Return the (X, Y) coordinate for the center point of the cell that contains the specified text.  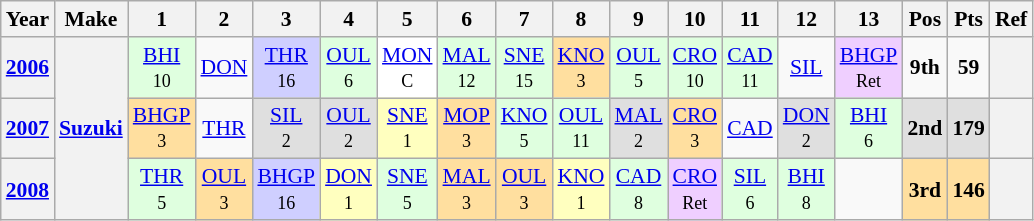
5 (408, 19)
THR5 (162, 190)
BHGPRet (869, 68)
CRO3 (696, 128)
MONC (408, 68)
CAD (750, 128)
4 (348, 19)
KNO3 (582, 68)
THR16 (286, 68)
CRORet (696, 190)
9th (924, 68)
DON1 (348, 190)
DON (224, 68)
MAL3 (467, 190)
2006 (28, 68)
SIL2 (286, 128)
179 (968, 128)
OUL2 (348, 128)
MAL2 (638, 128)
11 (750, 19)
SNE15 (524, 68)
MAL12 (467, 68)
MOP3 (467, 128)
OUL5 (638, 68)
CAD11 (750, 68)
Pos (924, 19)
SIL (806, 68)
KNO5 (524, 128)
Pts (968, 19)
BHI8 (806, 190)
BHI10 (162, 68)
SIL6 (750, 190)
13 (869, 19)
Make (91, 19)
OUL11 (582, 128)
8 (582, 19)
BHGP16 (286, 190)
Year (28, 19)
CRO10 (696, 68)
Ref (1011, 19)
1 (162, 19)
10 (696, 19)
BHGP3 (162, 128)
SNE1 (408, 128)
3rd (924, 190)
SNE5 (408, 190)
146 (968, 190)
3 (286, 19)
59 (968, 68)
6 (467, 19)
Suzuki (91, 128)
2nd (924, 128)
CAD8 (638, 190)
9 (638, 19)
THR (224, 128)
2007 (28, 128)
2 (224, 19)
DON2 (806, 128)
2008 (28, 190)
12 (806, 19)
BHI6 (869, 128)
KNO1 (582, 190)
7 (524, 19)
OUL6 (348, 68)
